Provide the (X, Y) coordinate of the cell's center where the given text is located.  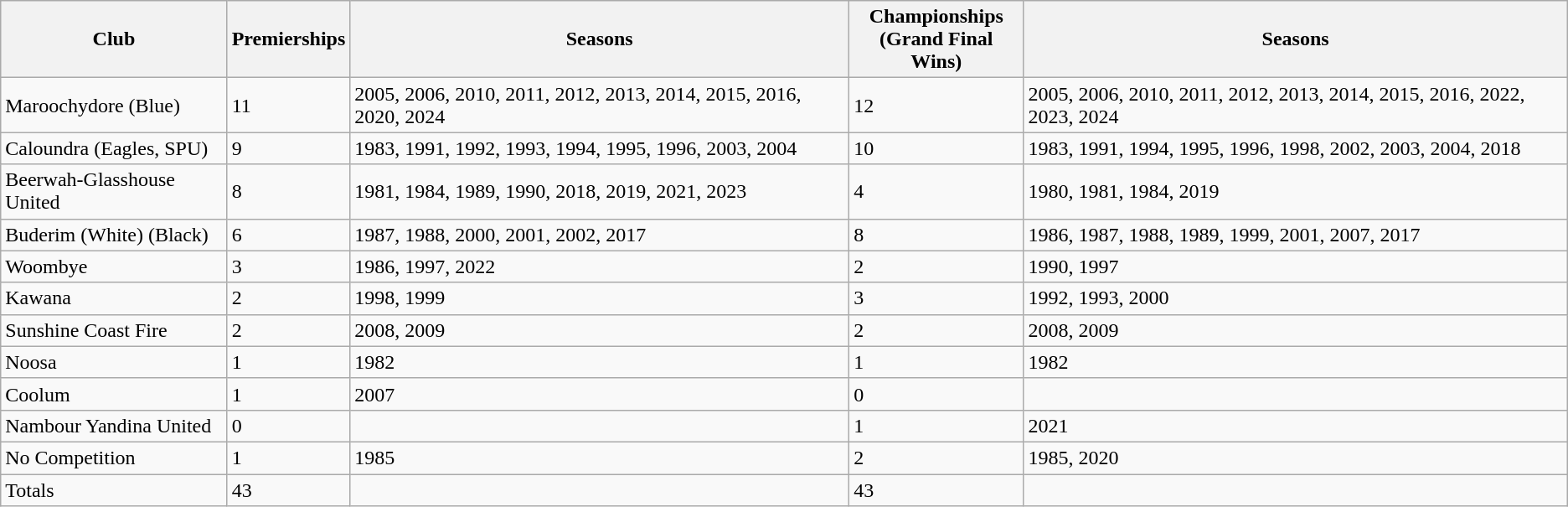
4 (936, 191)
Kawana (114, 298)
2005, 2006, 2010, 2011, 2012, 2013, 2014, 2015, 2016, 2022, 2023, 2024 (1295, 106)
1998, 1999 (600, 298)
1986, 1997, 2022 (600, 266)
1986, 1987, 1988, 1989, 1999, 2001, 2007, 2017 (1295, 235)
Premierships (288, 39)
Woombye (114, 266)
10 (936, 148)
1980, 1981, 1984, 2019 (1295, 191)
1992, 1993, 2000 (1295, 298)
Coolum (114, 394)
2021 (1295, 426)
Sunshine Coast Fire (114, 330)
1983, 1991, 1994, 1995, 1996, 1998, 2002, 2003, 2004, 2018 (1295, 148)
9 (288, 148)
2007 (600, 394)
1985 (600, 458)
Club (114, 39)
Buderim (White) (Black) (114, 235)
Totals (114, 490)
Noosa (114, 362)
1987, 1988, 2000, 2001, 2002, 2017 (600, 235)
Caloundra (Eagles, SPU) (114, 148)
Nambour Yandina United (114, 426)
2005, 2006, 2010, 2011, 2012, 2013, 2014, 2015, 2016, 2020, 2024 (600, 106)
12 (936, 106)
Beerwah-Glasshouse United (114, 191)
11 (288, 106)
No Competition (114, 458)
1981, 1984, 1989, 1990, 2018, 2019, 2021, 2023 (600, 191)
1983, 1991, 1992, 1993, 1994, 1995, 1996, 2003, 2004 (600, 148)
Maroochydore (Blue) (114, 106)
1985, 2020 (1295, 458)
6 (288, 235)
1990, 1997 (1295, 266)
Championships(Grand Final Wins) (936, 39)
